For the text-containing cell, return its midpoint in [X, Y] coordinate format. 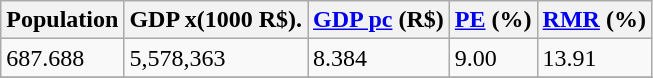
8.384 [379, 58]
RMR (%) [594, 20]
GDP pc (R$) [379, 20]
GDP x(1000 R$). [216, 20]
9.00 [493, 58]
13.91 [594, 58]
687.688 [62, 58]
Population [62, 20]
PE (%) [493, 20]
5,578,363 [216, 58]
